Extract the (x, y) coordinate from the center of the cell holding the provided text.  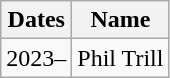
Dates (36, 20)
2023– (36, 58)
Phil Trill (120, 58)
Name (120, 20)
